Extract the (X, Y) coordinate from the center of the cell holding the provided text.  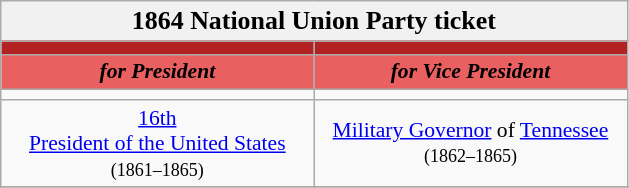
Military Governor of Tennessee(1862–1865) (470, 144)
16thPresident of the United States(1861–1865) (158, 144)
for Vice President (470, 72)
1864 National Union Party ticket (314, 21)
for President (158, 72)
